From the cell containing the given text, extract its center point as (x, y) coordinate. 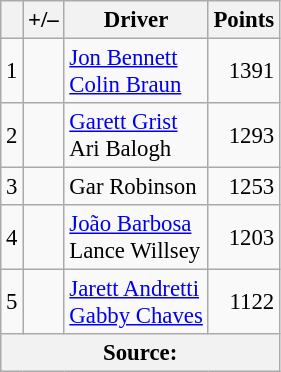
João Barbosa Lance Willsey (136, 238)
Source: (140, 353)
Driver (136, 20)
5 (12, 302)
2 (12, 136)
Points (244, 20)
1 (12, 72)
Garett Grist Ari Balogh (136, 136)
3 (12, 187)
Jarett Andretti Gabby Chaves (136, 302)
1203 (244, 238)
Gar Robinson (136, 187)
4 (12, 238)
Jon Bennett Colin Braun (136, 72)
1391 (244, 72)
1253 (244, 187)
1122 (244, 302)
+/– (44, 20)
1293 (244, 136)
